Return the [X, Y] coordinate for the center point of the cell that contains the specified text.  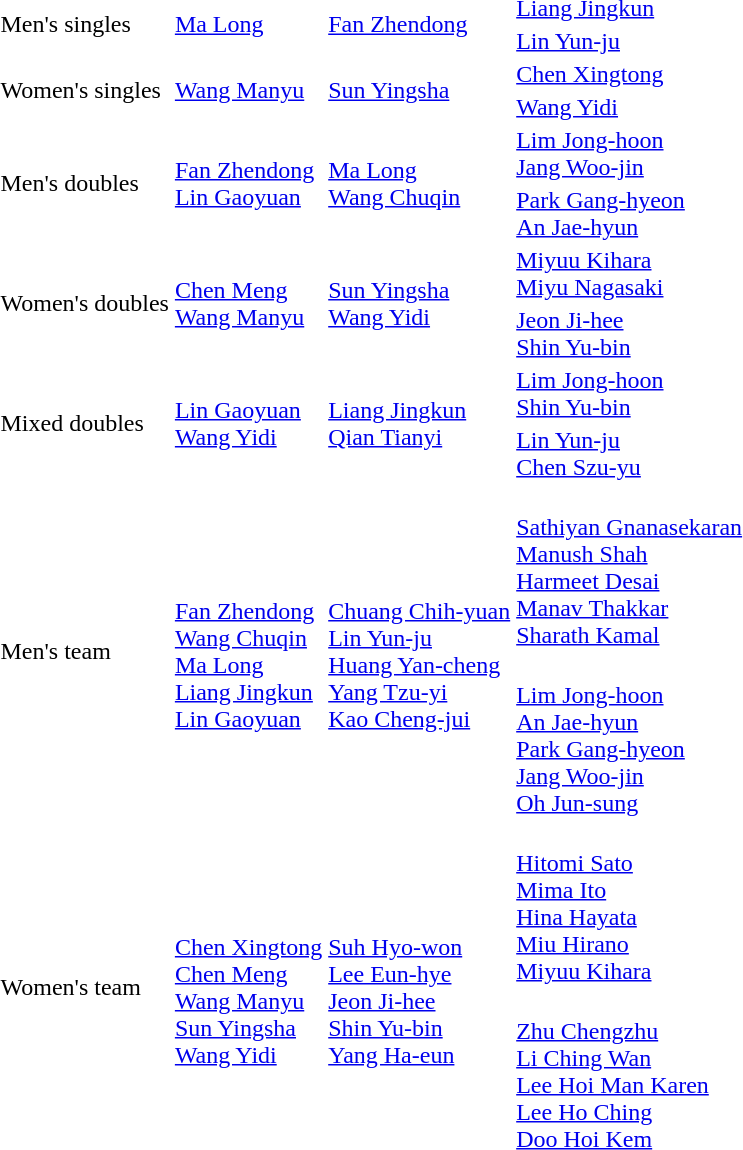
Chuang Chih-yuanLin Yun-juHuang Yan-chengYang Tzu-yiKao Cheng-jui [420, 652]
Sun Yingsha [420, 90]
Lin Gaoyuan Wang Yidi [248, 424]
Fan ZhendongWang ChuqinMa LongLiang JingkunLin Gaoyuan [248, 652]
Fan Zhendong Lin Gaoyuan [248, 184]
Ma Long Wang Chuqin [420, 184]
Chen Meng Wang Manyu [248, 304]
Liang Jingkun Qian Tianyi [420, 424]
Sun Yingsha Wang Yidi [420, 304]
Wang Manyu [248, 90]
